Search for the cell housing the specified text and yield its [x, y] center coordinate. 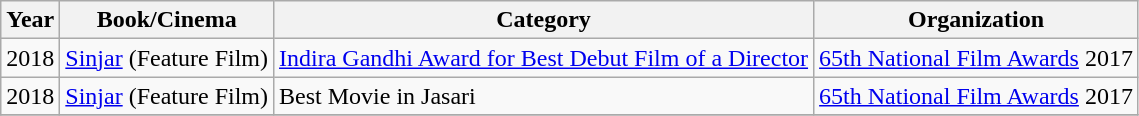
Book/Cinema [167, 20]
Year [30, 20]
Best Movie in Jasari [544, 96]
Indira Gandhi Award for Best Debut Film of a Director [544, 58]
Organization [976, 20]
Category [544, 20]
